Capture the cell that displays the provided text and extract its [x, y] central coordinate. 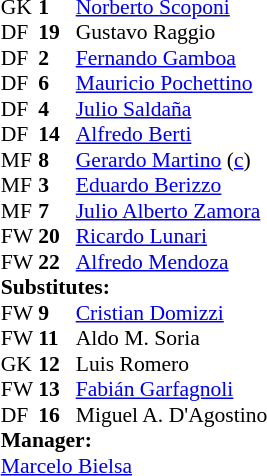
13 [57, 389]
9 [57, 313]
14 [57, 135]
7 [57, 211]
8 [57, 160]
20 [57, 237]
12 [57, 364]
11 [57, 339]
3 [57, 185]
2 [57, 58]
4 [57, 109]
19 [57, 33]
22 [57, 262]
16 [57, 415]
GK [20, 364]
6 [57, 83]
